Return the (X, Y) coordinate for the center point of the cell that contains the specified text.  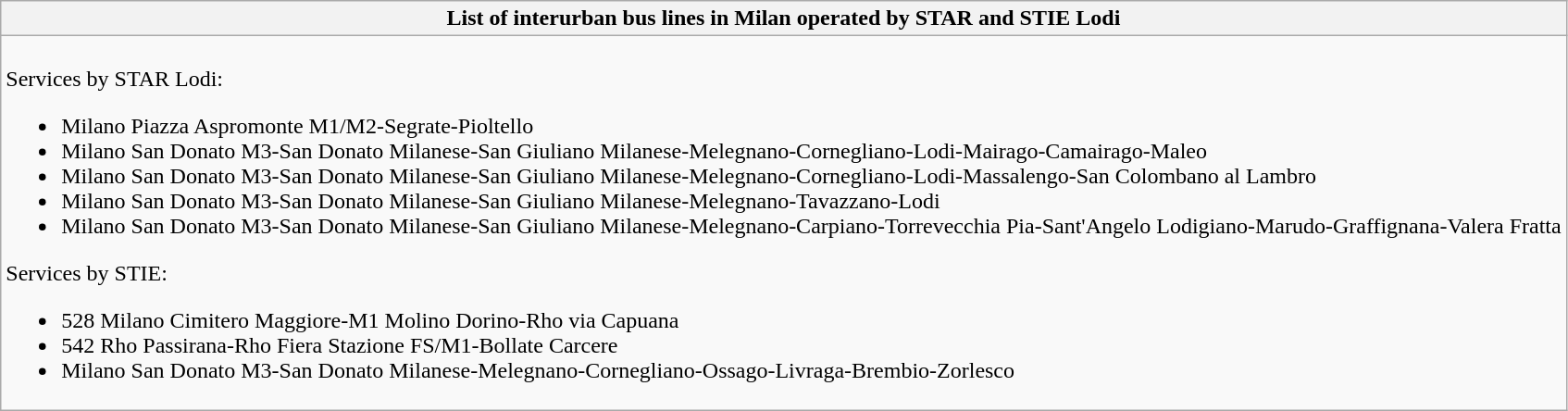
List of interurban bus lines in Milan operated by STAR and STIE Lodi (783, 19)
